Identify which cell holds the provided text, then report its (X, Y) central coordinate. 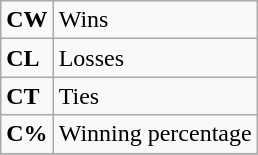
Wins (155, 20)
Losses (155, 58)
Winning percentage (155, 134)
Ties (155, 96)
C% (27, 134)
CL (27, 58)
CW (27, 20)
CT (27, 96)
